Search for the cell housing the specified text and yield its [x, y] center coordinate. 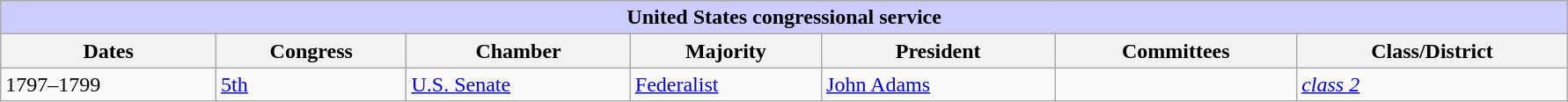
Chamber [518, 51]
U.S. Senate [518, 84]
Dates [109, 51]
John Adams [938, 84]
5th [311, 84]
1797–1799 [109, 84]
President [938, 51]
United States congressional service [785, 18]
Majority [725, 51]
class 2 [1432, 84]
Congress [311, 51]
Class/District [1432, 51]
Federalist [725, 84]
Committees [1176, 51]
